For the text-containing cell, return its midpoint in (X, Y) coordinate format. 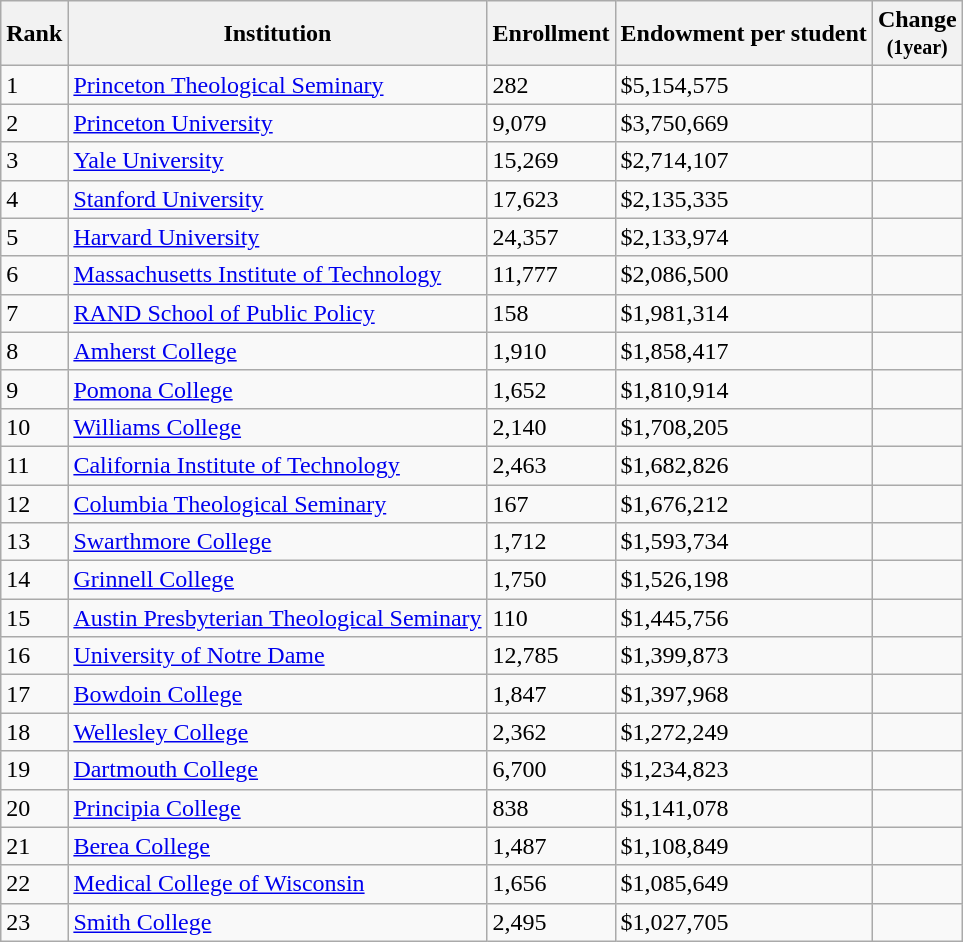
15 (34, 618)
6 (34, 275)
RAND School of Public Policy (278, 313)
9,079 (551, 123)
$1,399,873 (744, 656)
3 (34, 161)
20 (34, 808)
$1,526,198 (744, 580)
$1,676,212 (744, 503)
Rank (34, 34)
2,140 (551, 427)
Berea College (278, 846)
Swarthmore College (278, 542)
Medical College of Wisconsin (278, 884)
1,910 (551, 351)
1,652 (551, 389)
2,463 (551, 465)
11,777 (551, 275)
Bowdoin College (278, 694)
1,487 (551, 846)
2,495 (551, 922)
Smith College (278, 922)
Grinnell College (278, 580)
Columbia Theological Seminary (278, 503)
23 (34, 922)
Principia College (278, 808)
2 (34, 123)
Institution (278, 34)
$1,593,734 (744, 542)
10 (34, 427)
110 (551, 618)
17,623 (551, 199)
$3,750,669 (744, 123)
$1,141,078 (744, 808)
Yale University (278, 161)
$1,981,314 (744, 313)
14 (34, 580)
16 (34, 656)
Dartmouth College (278, 770)
13 (34, 542)
$1,272,249 (744, 732)
1 (34, 85)
Pomona College (278, 389)
$1,397,968 (744, 694)
$2,133,974 (744, 237)
$2,135,335 (744, 199)
8 (34, 351)
Princeton University (278, 123)
Change(1year) (917, 34)
15,269 (551, 161)
$1,085,649 (744, 884)
Enrollment (551, 34)
Stanford University (278, 199)
$1,108,849 (744, 846)
$2,714,107 (744, 161)
167 (551, 503)
1,712 (551, 542)
1,656 (551, 884)
$1,708,205 (744, 427)
Williams College (278, 427)
$1,858,417 (744, 351)
19 (34, 770)
Amherst College (278, 351)
2,362 (551, 732)
University of Notre Dame (278, 656)
11 (34, 465)
California Institute of Technology (278, 465)
$1,810,914 (744, 389)
Endowment per student (744, 34)
$1,027,705 (744, 922)
6,700 (551, 770)
4 (34, 199)
$5,154,575 (744, 85)
22 (34, 884)
18 (34, 732)
12,785 (551, 656)
Massachusetts Institute of Technology (278, 275)
$1,682,826 (744, 465)
Harvard University (278, 237)
9 (34, 389)
5 (34, 237)
24,357 (551, 237)
Princeton Theological Seminary (278, 85)
158 (551, 313)
282 (551, 85)
$1,234,823 (744, 770)
Austin Presbyterian Theological Seminary (278, 618)
17 (34, 694)
7 (34, 313)
12 (34, 503)
$1,445,756 (744, 618)
838 (551, 808)
1,847 (551, 694)
21 (34, 846)
Wellesley College (278, 732)
$2,086,500 (744, 275)
1,750 (551, 580)
